Capture the cell that displays the provided text and extract its (x, y) central coordinate. 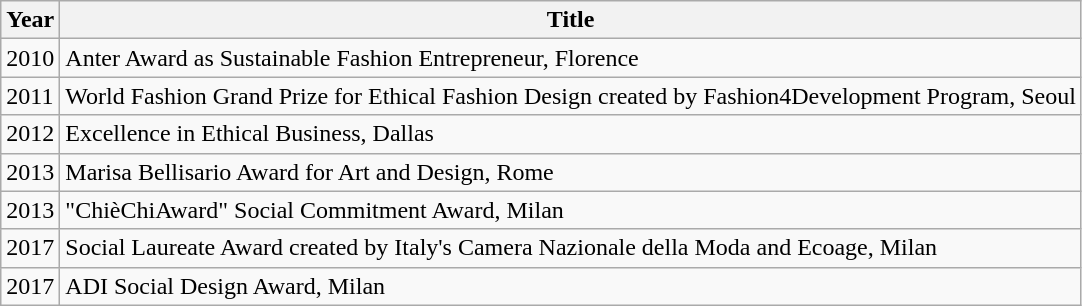
Anter Award as Sustainable Fashion Entrepreneur, Florence (571, 58)
Year (30, 20)
2011 (30, 96)
Title (571, 20)
World Fashion Grand Prize for Ethical Fashion Design created by Fashion4Development Program, Seoul (571, 96)
2012 (30, 134)
"ChièChiAward" Social Commitment Award, Milan (571, 210)
2010 (30, 58)
Marisa Bellisario Award for Art and Design, Rome (571, 172)
Excellence in Ethical Business, Dallas (571, 134)
Social Laureate Award created by Italy's Camera Nazionale della Moda and Ecoage, Milan (571, 248)
ADI Social Design Award, Milan (571, 286)
